For the text-containing cell, return its midpoint in [x, y] coordinate format. 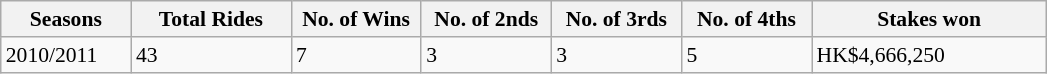
No. of 2nds [486, 19]
Seasons [66, 19]
Stakes won [930, 19]
No. of Wins [356, 19]
No. of 4ths [746, 19]
7 [356, 55]
HK$4,666,250 [930, 55]
43 [211, 55]
5 [746, 55]
2010/2011 [66, 55]
No. of 3rds [616, 19]
Total Rides [211, 19]
